For the text-containing cell, return its midpoint in (X, Y) coordinate format. 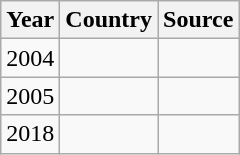
Year (30, 20)
Source (198, 20)
2004 (30, 58)
2005 (30, 96)
Country (109, 20)
2018 (30, 134)
